Capture the cell that displays the provided text and extract its (x, y) central coordinate. 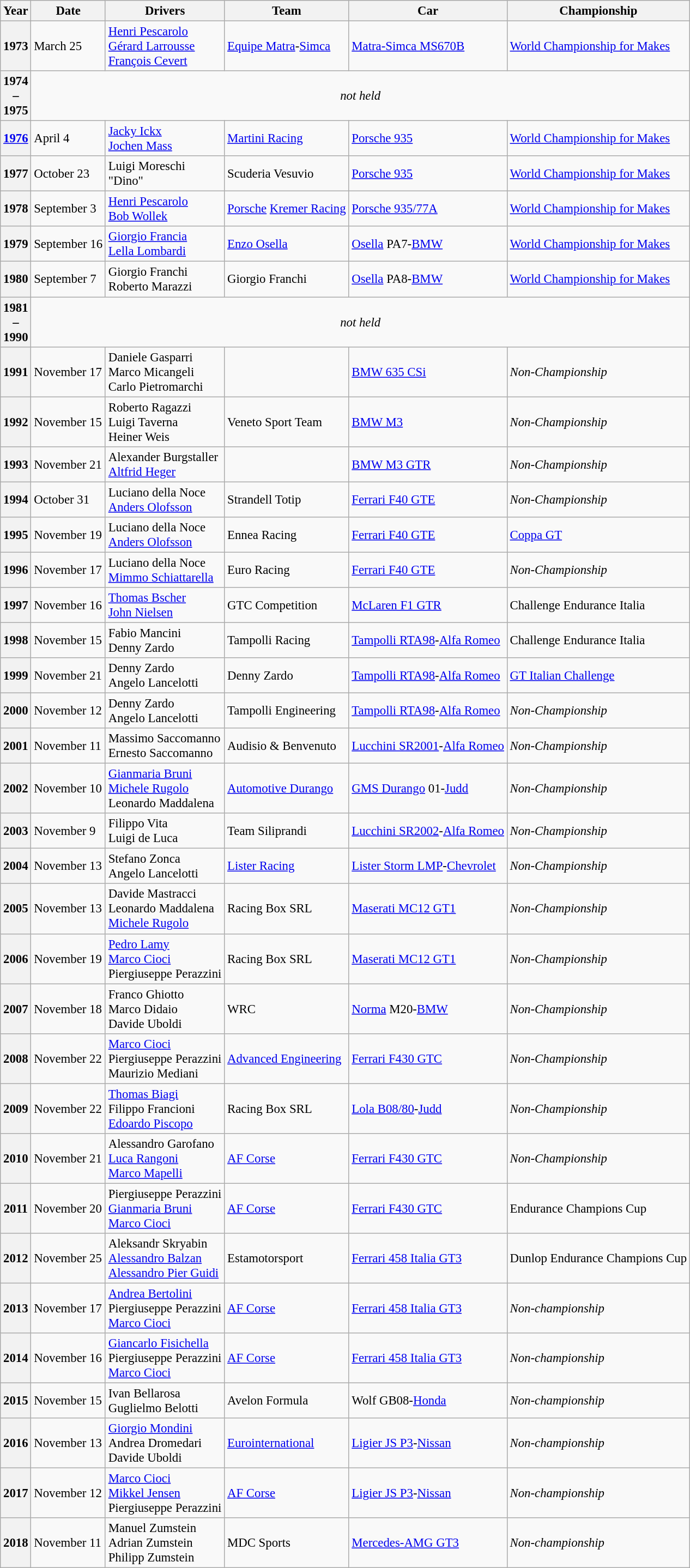
1978 (16, 209)
Pedro Lamy Marco Cioci Piergiuseppe Perazzini (165, 959)
Strandell Totip (287, 499)
Ivan Bellarosa Guglielmo Belotti (165, 1401)
Avelon Formula (287, 1401)
Ennea Racing (287, 535)
Thomas Biagi Filippo Francioni Edoardo Piscopo (165, 1109)
Porsche 935/77A (428, 209)
GT Italian Challenge (598, 676)
2009 (16, 1109)
BMW 635 CSi (428, 372)
1991 (16, 372)
2017 (16, 1493)
Automotive Durango (287, 789)
Audisio & Benvenuto (287, 746)
Marco Cioci Mikkel Jensen Piergiuseppe Perazzini (165, 1493)
Tampolli Racing (287, 640)
Giancarlo Fisichella Piergiuseppe Perazzini Marco Cioci (165, 1358)
2004 (16, 867)
Andrea Bertolini Piergiuseppe Perazzini Marco Cioci (165, 1308)
Eurointernational (287, 1443)
Giorgio Francia Lella Lombardi (165, 244)
2013 (16, 1308)
2006 (16, 959)
Thomas Bscher John Nielsen (165, 605)
1980 (16, 279)
Gianmaria Bruni Michele Rugolo Leonardo Maddalena (165, 789)
Roberto Ragazzi Luigi Taverna Heiner Weis (165, 422)
1998 (16, 640)
April 4 (68, 138)
1977 (16, 173)
2018 (16, 1543)
Wolf GB08-Honda (428, 1401)
1973 (16, 46)
November 18 (68, 1009)
GMS Durango 01-Judd (428, 789)
October 23 (68, 173)
Daniele Gasparri Marco Micangeli Carlo Pietromarchi (165, 372)
1976 (16, 138)
Luciano della Noce Mimmo Schiattarella (165, 570)
Enzo Osella (287, 244)
Piergiuseppe Perazzini Gianmaria Bruni Marco Cioci (165, 1208)
WRC (287, 1009)
Lister Storm LMP-Chevrolet (428, 867)
2010 (16, 1159)
Norma M20-BMW (428, 1009)
Stefano Zonca Angelo Lancelotti (165, 867)
Luigi Moreschi "Dino" (165, 173)
Scuderia Vesuvio (287, 173)
November 25 (68, 1258)
2012 (16, 1258)
Jacky Ickx Jochen Mass (165, 138)
Osella PA7-BMW (428, 244)
1992 (16, 422)
Alexander Burgstaller Altfrid Heger (165, 464)
Henri Pescarolo Gérard Larrousse François Cevert (165, 46)
September 16 (68, 244)
2005 (16, 909)
Fabio Mancini Denny Zardo (165, 640)
BMW M3 GTR (428, 464)
2003 (16, 831)
2016 (16, 1443)
2014 (16, 1358)
1995 (16, 535)
2008 (16, 1058)
2001 (16, 746)
Aleksandr Skryabin Alessandro Balzan Alessandro Pier Guidi (165, 1258)
Drivers (165, 11)
2011 (16, 1208)
Estamotorsport (287, 1258)
September 3 (68, 209)
1996 (16, 570)
Dunlop Endurance Champions Cup (598, 1258)
1979 (16, 244)
Advanced Engineering (287, 1058)
Manuel Zumstein Adrian Zumstein Philipp Zumstein (165, 1543)
November 9 (68, 831)
Date (68, 11)
Lister Racing (287, 867)
Mercedes-AMG GT3 (428, 1543)
Year (16, 11)
2002 (16, 789)
Coppa GT (598, 535)
1999 (16, 676)
Lucchini SR2001-Alfa Romeo (428, 746)
Martini Racing (287, 138)
Championship (598, 11)
1981–1990 (16, 322)
1974–1975 (16, 96)
Giorgio Franchi Roberto Marazzi (165, 279)
Team (287, 11)
Giorgio Mondini Andrea Dromedari Davide Uboldi (165, 1443)
November 20 (68, 1208)
1997 (16, 605)
Car (428, 11)
MDC Sports (287, 1543)
Lola B08/80-Judd (428, 1109)
Osella PA8-BMW (428, 279)
2015 (16, 1401)
Filippo Vita Luigi de Luca (165, 831)
Franco Ghiotto Marco Didaio Davide Uboldi (165, 1009)
September 7 (68, 279)
Matra-Simca MS670B (428, 46)
Team Siliprandi (287, 831)
Lucchini SR2002-Alfa Romeo (428, 831)
Denny Zardo (287, 676)
October 31 (68, 499)
Davide Mastracci Leonardo Maddalena Michele Rugolo (165, 909)
1994 (16, 499)
Marco Cioci Piergiuseppe Perazzini Maurizio Mediani (165, 1058)
Massimo Saccomanno Ernesto Saccomanno (165, 746)
Tampolli Engineering (287, 711)
Giorgio Franchi (287, 279)
Endurance Champions Cup (598, 1208)
Euro Racing (287, 570)
Veneto Sport Team (287, 422)
1993 (16, 464)
Equipe Matra-Simca (287, 46)
2007 (16, 1009)
March 25 (68, 46)
Porsche Kremer Racing (287, 209)
McLaren F1 GTR (428, 605)
BMW M3 (428, 422)
GTC Competition (287, 605)
Alessandro Garofano Luca Rangoni Marco Mapelli (165, 1159)
Henri Pescarolo Bob Wollek (165, 209)
2000 (16, 711)
November 10 (68, 789)
